Find where the given text appears and provide that cell's center as [X, Y] coordinate. 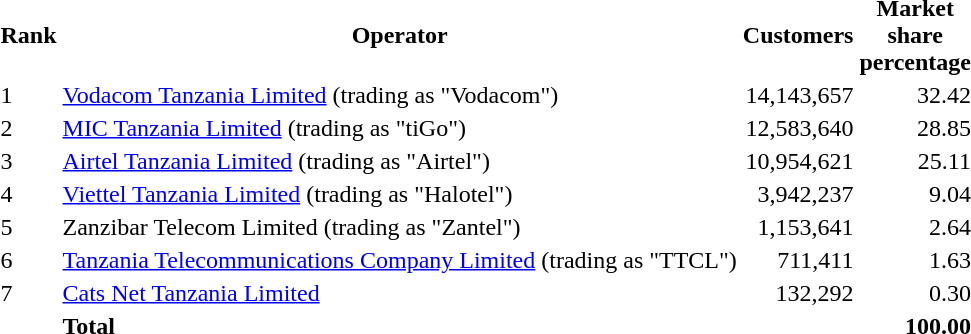
Viettel Tanzania Limited (trading as "Halotel") [400, 194]
10,954,621 [798, 161]
711,411 [798, 260]
Vodacom Tanzania Limited (trading as "Vodacom") [400, 95]
Airtel Tanzania Limited (trading as "Airtel") [400, 161]
14,143,657 [798, 95]
Zanzibar Telecom Limited (trading as "Zantel") [400, 227]
132,292 [798, 293]
Cats Net Tanzania Limited [400, 293]
Tanzania Telecommunications Company Limited (trading as "TTCL") [400, 260]
MIC Tanzania Limited (trading as "tiGo") [400, 128]
1,153,641 [798, 227]
3,942,237 [798, 194]
12,583,640 [798, 128]
